Pinpoint the cell where the given text exists, returning its [X, Y] midpoint coordinate. 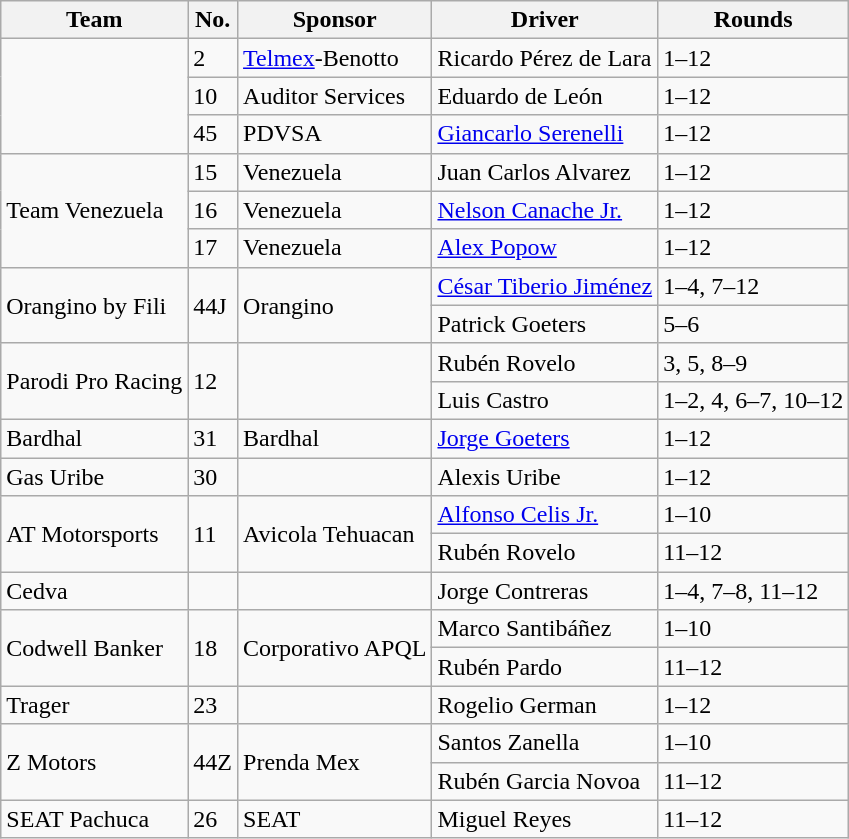
Team [94, 20]
Sponsor [335, 20]
Rounds [754, 20]
31 [213, 438]
44Z [213, 762]
SEAT [335, 819]
Rubén Pardo [545, 667]
16 [213, 210]
Team Venezuela [94, 210]
Driver [545, 20]
45 [213, 134]
Z Motors [94, 762]
Jorge Goeters [545, 438]
23 [213, 705]
PDVSA [335, 134]
26 [213, 819]
No. [213, 20]
1–2, 4, 6–7, 10–12 [754, 400]
44J [213, 305]
Santos Zanella [545, 743]
Luis Castro [545, 400]
César Tiberio Jiménez [545, 286]
1–4, 7–8, 11–12 [754, 591]
Alexis Uribe [545, 477]
Jorge Contreras [545, 591]
Auditor Services [335, 96]
Avicola Tehuacan [335, 534]
17 [213, 248]
Telmex-Benotto [335, 58]
AT Motorsports [94, 534]
Trager [94, 705]
Miguel Reyes [545, 819]
12 [213, 381]
Rogelio German [545, 705]
1–4, 7–12 [754, 286]
Orangino by Fili [94, 305]
Giancarlo Serenelli [545, 134]
Prenda Mex [335, 762]
Nelson Canache Jr. [545, 210]
10 [213, 96]
30 [213, 477]
SEAT Pachuca [94, 819]
Cedva [94, 591]
Orangino [335, 305]
Juan Carlos Alvarez [545, 172]
Marco Santibáñez [545, 629]
15 [213, 172]
Alex Popow [545, 248]
11 [213, 534]
Patrick Goeters [545, 324]
3, 5, 8–9 [754, 362]
18 [213, 648]
Corporativo APQL [335, 648]
Rubén Garcia Novoa [545, 781]
5–6 [754, 324]
Codwell Banker [94, 648]
Eduardo de León [545, 96]
Alfonso Celis Jr. [545, 515]
Ricardo Pérez de Lara [545, 58]
Parodi Pro Racing [94, 381]
Gas Uribe [94, 477]
2 [213, 58]
